Return [x, y] of the center of cell containing provided text 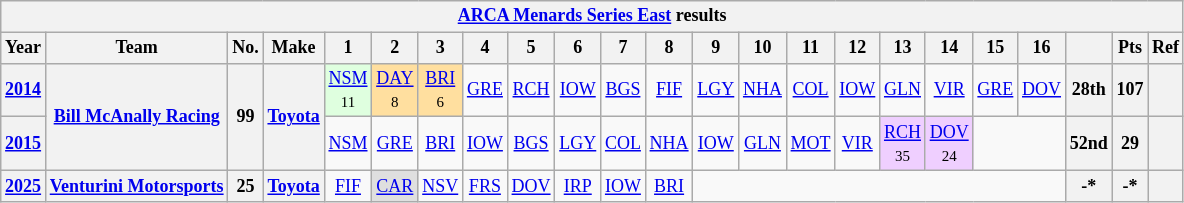
16 [1042, 48]
52nd [1088, 144]
107 [1130, 90]
13 [903, 48]
5 [531, 48]
NSV [440, 186]
No. [246, 48]
2014 [24, 90]
Team [136, 48]
2025 [24, 186]
1 [348, 48]
99 [246, 116]
12 [858, 48]
Year [24, 48]
6 [578, 48]
IRP [578, 186]
4 [486, 48]
7 [624, 48]
DAY8 [395, 90]
NSM [348, 144]
DOV24 [949, 144]
2 [395, 48]
FRS [486, 186]
Bill McAnally Racing [136, 116]
28th [1088, 90]
3 [440, 48]
8 [669, 48]
ARCA Menards Series East results [592, 16]
NSM11 [348, 90]
MOT [810, 144]
Pts [1130, 48]
2015 [24, 144]
10 [763, 48]
Venturini Motorsports [136, 186]
CAR [395, 186]
RCH35 [903, 144]
BRI6 [440, 90]
Make [294, 48]
RCH [531, 90]
Ref [1166, 48]
29 [1130, 144]
14 [949, 48]
11 [810, 48]
25 [246, 186]
15 [996, 48]
9 [716, 48]
